Return (X, Y) of the center of cell containing provided text 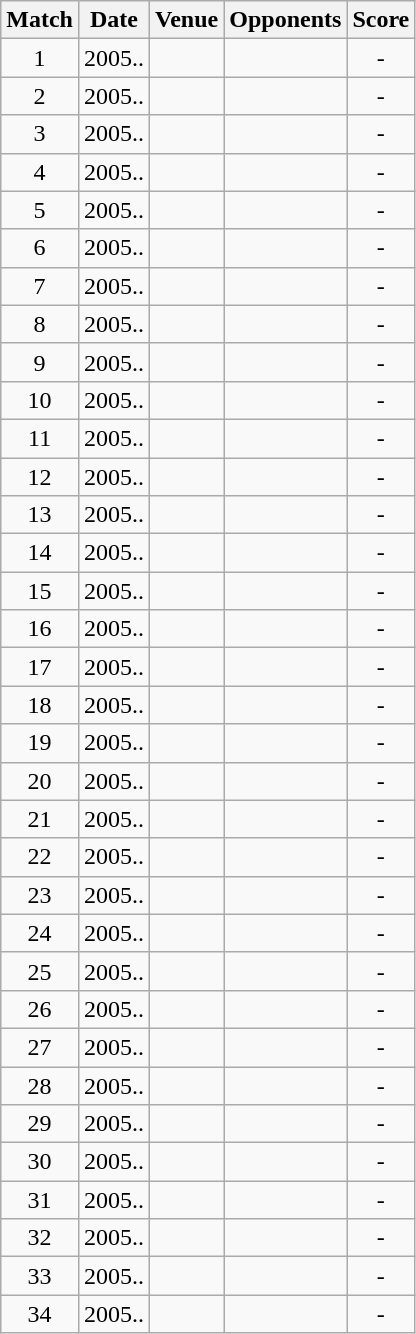
13 (40, 515)
Date (114, 20)
34 (40, 1314)
21 (40, 819)
24 (40, 933)
23 (40, 895)
9 (40, 362)
Score (381, 20)
22 (40, 857)
Venue (187, 20)
14 (40, 553)
19 (40, 743)
6 (40, 248)
5 (40, 210)
Match (40, 20)
33 (40, 1276)
2 (40, 96)
11 (40, 438)
28 (40, 1085)
32 (40, 1238)
3 (40, 134)
31 (40, 1200)
8 (40, 324)
29 (40, 1124)
20 (40, 781)
26 (40, 1009)
12 (40, 477)
10 (40, 400)
17 (40, 667)
15 (40, 591)
30 (40, 1162)
27 (40, 1047)
18 (40, 705)
16 (40, 629)
25 (40, 971)
4 (40, 172)
1 (40, 58)
Opponents (286, 20)
7 (40, 286)
